Find where the given text appears and provide that cell's center as (x, y) coordinate. 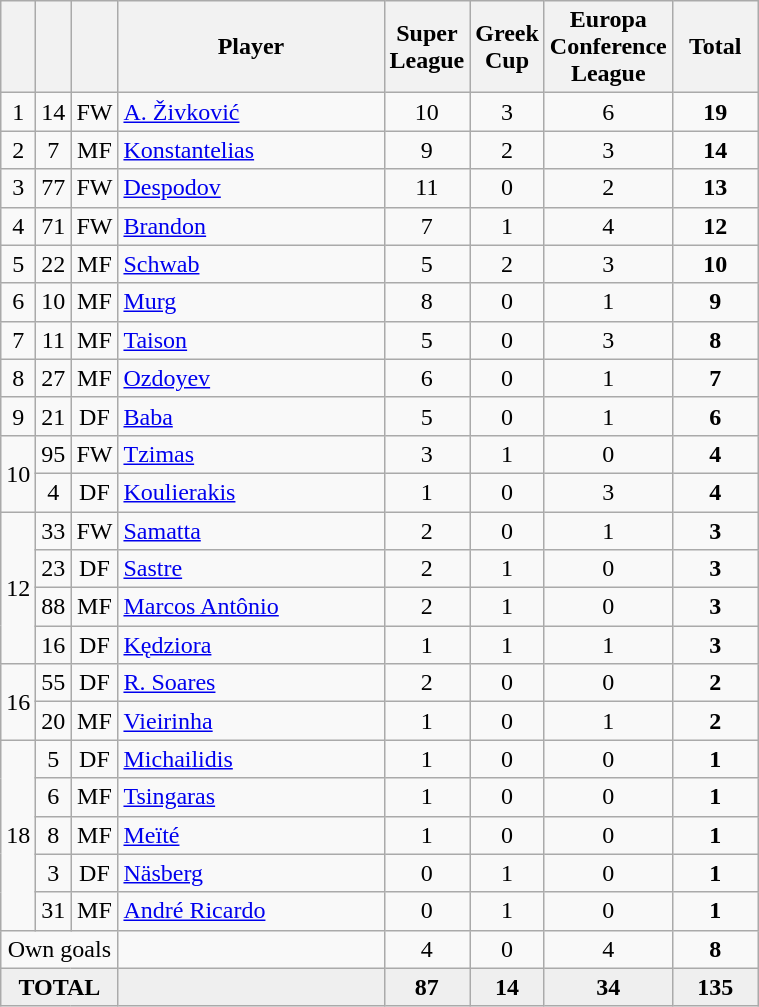
Own goals (60, 949)
Näsberg (251, 873)
95 (54, 454)
Marcos Antônio (251, 607)
Konstantelias (251, 150)
Schwab (251, 264)
Greek Cup (508, 47)
TOTAL (60, 987)
Murg (251, 302)
Taison (251, 340)
Total (715, 47)
Europa Conference League (608, 47)
34 (608, 987)
Samatta (251, 531)
R. Soares (251, 683)
Baba (251, 416)
88 (54, 607)
23 (54, 569)
13 (715, 188)
A. Živković (251, 112)
André Ricardo (251, 911)
Sastre (251, 569)
31 (54, 911)
Michailidis (251, 759)
Tzimas (251, 454)
Super League (427, 47)
Ozdoyev (251, 378)
18 (18, 835)
Player (251, 47)
Despodov (251, 188)
135 (715, 987)
Kędziora (251, 645)
Koulierakis (251, 492)
77 (54, 188)
Tsingaras (251, 797)
19 (715, 112)
Brandon (251, 226)
Vieirinha (251, 721)
21 (54, 416)
55 (54, 683)
33 (54, 531)
27 (54, 378)
87 (427, 987)
71 (54, 226)
Meïté (251, 835)
20 (54, 721)
22 (54, 264)
